Identify which cell holds the provided text, then report its [X, Y] central coordinate. 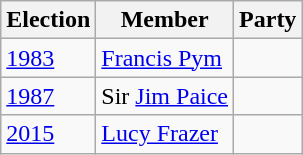
Francis Pym [165, 58]
Sir Jim Paice [165, 96]
Member [165, 20]
1983 [48, 58]
1987 [48, 96]
Party [268, 20]
Lucy Frazer [165, 134]
Election [48, 20]
2015 [48, 134]
